Return (X, Y) of the center of cell containing provided text 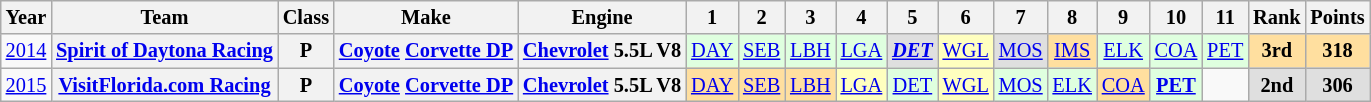
Engine (602, 17)
2nd (1276, 85)
6 (966, 17)
Team (164, 17)
5 (912, 17)
IMS (1072, 51)
8 (1072, 17)
1 (712, 17)
Year (26, 17)
9 (1124, 17)
Points (1337, 17)
2 (762, 17)
318 (1337, 51)
Make (426, 17)
306 (1337, 85)
2014 (26, 51)
2015 (26, 85)
11 (1225, 17)
VisitFlorida.com Racing (164, 85)
Class (306, 17)
3rd (1276, 51)
4 (862, 17)
7 (1021, 17)
3 (810, 17)
Rank (1276, 17)
10 (1176, 17)
Spirit of Daytona Racing (164, 51)
